From the cell containing the given text, extract its center point as (X, Y) coordinate. 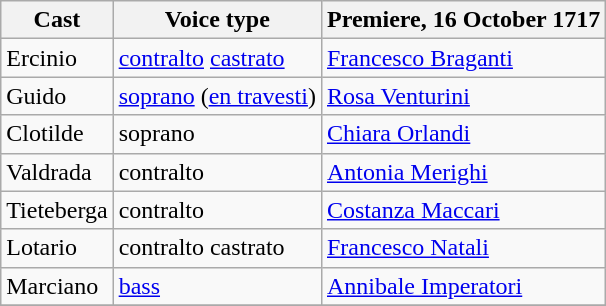
Marciano (57, 286)
Voice type (217, 20)
Annibale Imperatori (463, 286)
Rosa Venturini (463, 96)
Tieteberga (57, 210)
Premiere, 16 October 1717 (463, 20)
Cast (57, 20)
Chiara Orlandi (463, 134)
Clotilde (57, 134)
soprano (en travesti) (217, 96)
Lotario (57, 248)
soprano (217, 134)
Valdrada (57, 172)
Ercinio (57, 58)
Francesco Braganti (463, 58)
Antonia Merighi (463, 172)
Francesco Natali (463, 248)
Guido (57, 96)
Costanza Maccari (463, 210)
bass (217, 286)
